Locate the cell with the specified text and output its (X, Y) center coordinate. 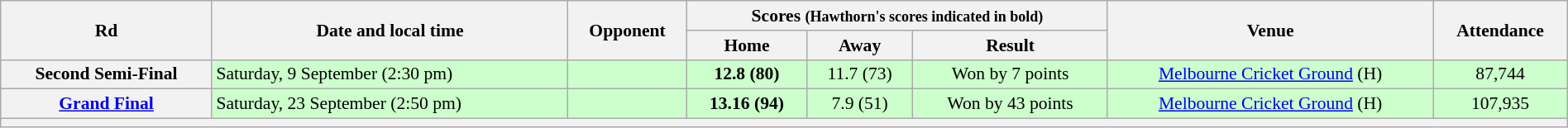
Saturday, 23 September (2:50 pm) (390, 104)
Rd (107, 30)
Venue (1270, 30)
Date and local time (390, 30)
Attendance (1500, 30)
Result (1011, 45)
Opponent (628, 30)
7.9 (51) (859, 104)
Saturday, 9 September (2:30 pm) (390, 74)
Grand Final (107, 104)
Second Semi-Final (107, 74)
12.8 (80) (746, 74)
13.16 (94) (746, 104)
87,744 (1500, 74)
Won by 43 points (1011, 104)
11.7 (73) (859, 74)
Home (746, 45)
Away (859, 45)
Won by 7 points (1011, 74)
Scores (Hawthorn's scores indicated in bold) (896, 16)
107,935 (1500, 104)
